Search for the cell housing the specified text and yield its (x, y) center coordinate. 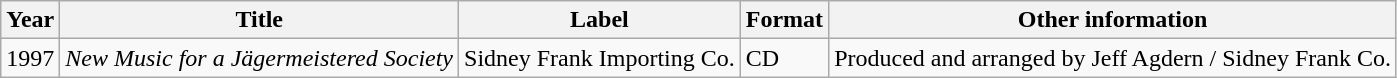
Sidney Frank Importing Co. (600, 58)
Year (30, 20)
Label (600, 20)
Format (784, 20)
CD (784, 58)
Title (260, 20)
Produced and arranged by Jeff Agdern / Sidney Frank Co. (1113, 58)
New Music for a Jägermeistered Society (260, 58)
Other information (1113, 20)
1997 (30, 58)
